For the text-containing cell, return its midpoint in (X, Y) coordinate format. 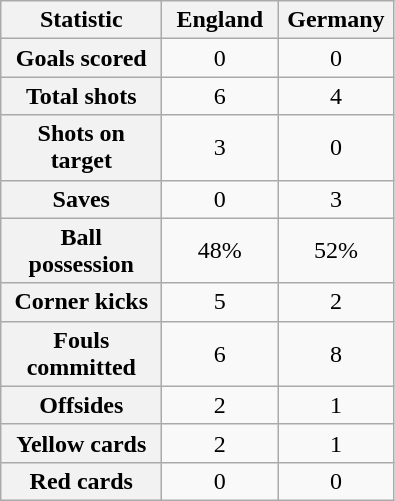
Offsides (82, 405)
Shots on target (82, 148)
52% (336, 250)
5 (220, 302)
4 (336, 96)
8 (336, 354)
Goals scored (82, 58)
Total shots (82, 96)
48% (220, 250)
Statistic (82, 20)
Saves (82, 199)
Ball possession (82, 250)
Germany (336, 20)
England (220, 20)
Corner kicks (82, 302)
Fouls committed (82, 354)
Yellow cards (82, 443)
Red cards (82, 481)
